From the cell containing the given text, extract its center point as (x, y) coordinate. 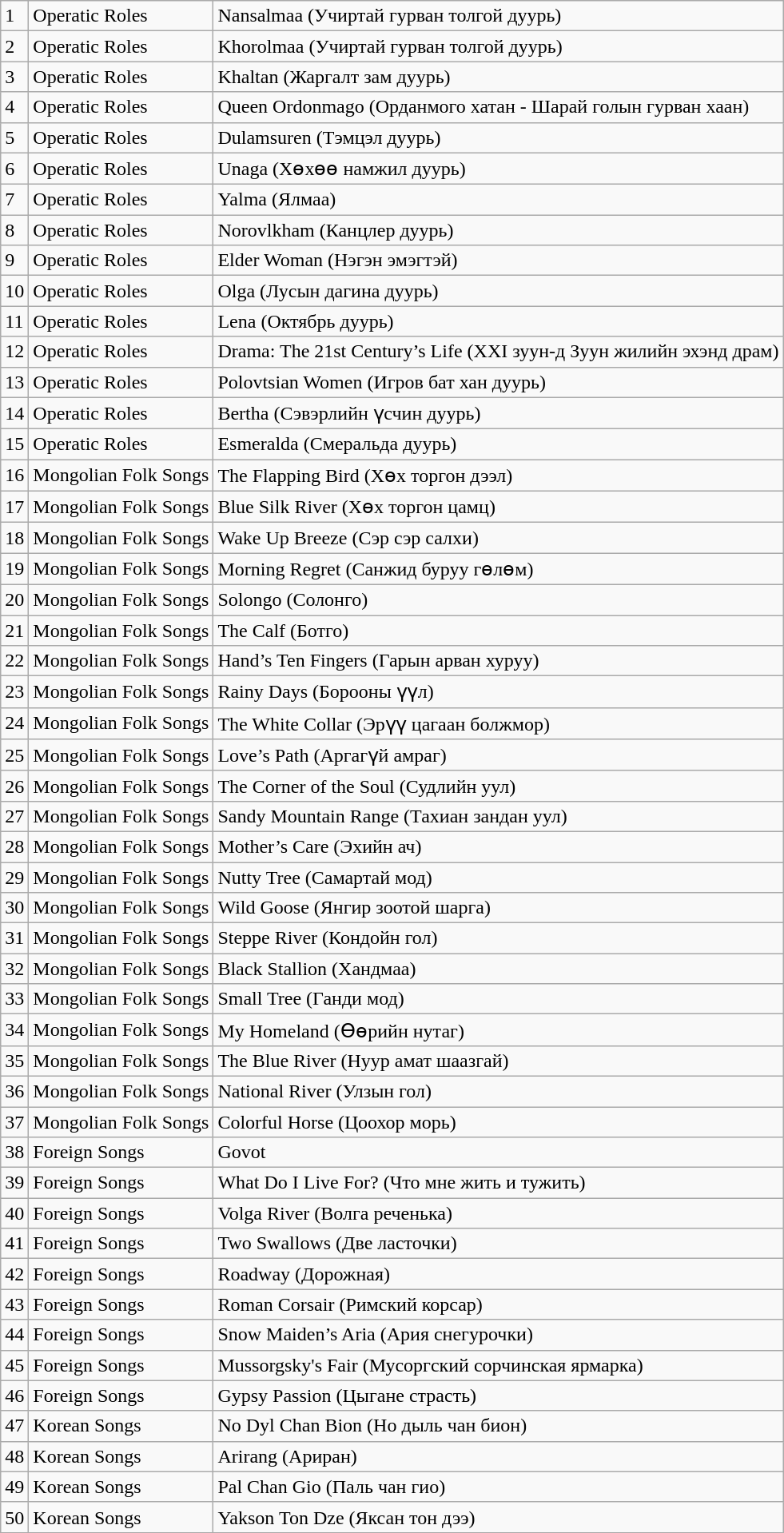
Yalma (Ялмаа) (499, 200)
13 (14, 382)
National River (Улзын гол) (499, 1091)
8 (14, 230)
26 (14, 786)
Wild Goose (Янгир зоотой шарга) (499, 908)
37 (14, 1121)
Steppe River (Кондойн гол) (499, 938)
19 (14, 569)
Colorful Horse (Цоохор морь) (499, 1121)
Volga River (Волга реченька) (499, 1213)
22 (14, 661)
41 (14, 1244)
33 (14, 999)
39 (14, 1183)
Queen Ordonmago (Орданмого хатан - Шарай голын гурван хаан) (499, 107)
Nutty Tree (Самартай мод) (499, 877)
Yakson Ton Dze (Яксан тон дээ) (499, 1517)
Solongo (Солонго) (499, 599)
28 (14, 846)
30 (14, 908)
Snow Maiden’s Aria (Ария снегурочки) (499, 1335)
38 (14, 1153)
2 (14, 46)
9 (14, 261)
Pal Chan Gio (Паль чан гио) (499, 1487)
Norovlkham (Канцлер дуурь) (499, 230)
The Calf (Ботго) (499, 631)
Nansalmaa (Учиртай гурван толгой дуурь) (499, 16)
7 (14, 200)
Gypsy Passion (Цыгане страсть) (499, 1396)
Esmeralda (Смеральда дуурь) (499, 444)
Khorolmaa (Учиртай гурван толгой дуурь) (499, 46)
Roman Corsair (Римский корсар) (499, 1304)
27 (14, 816)
6 (14, 169)
18 (14, 538)
Olga (Лусын дагина дуурь) (499, 291)
Black Stallion (Хандмаа) (499, 969)
What Do I Live For? (Что мне жить и тужить) (499, 1183)
49 (14, 1487)
29 (14, 877)
Hand’s Ten Fingers (Гарын арван хуруу) (499, 661)
Bertha (Сэвэрлийн үсчин дуурь) (499, 413)
The Corner of the Soul (Судлийн уул) (499, 786)
21 (14, 631)
No Dyl Chan Bion (Но дыль чан бион) (499, 1426)
Rainy Days (Борооны үүл) (499, 692)
36 (14, 1091)
Arirang (Ариран) (499, 1456)
Mother’s Care (Эхийн ач) (499, 846)
10 (14, 291)
31 (14, 938)
5 (14, 137)
Unaga (Хөхөө намжил дуурь) (499, 169)
35 (14, 1061)
Dulamsuren (Тэмцэл дуурь) (499, 137)
The White Collar (Эрүү цагаан болжмор) (499, 723)
34 (14, 1030)
Polovtsian Women (Игров бат хан дуурь) (499, 382)
25 (14, 755)
14 (14, 413)
Love’s Path (Аргагүй амраг) (499, 755)
Drama: The 21st Century’s Life (XXI зуун-д Зуун жилийн эхэнд драм) (499, 352)
16 (14, 476)
Small Tree (Ганди мод) (499, 999)
Morning Regret (Санжид буруу гөлөм) (499, 569)
Khaltan (Жаргалт зам дуурь) (499, 77)
47 (14, 1426)
Wake Up Breeze (Сэр сэр салхи) (499, 538)
45 (14, 1365)
Elder Woman (Нэгэн эмэгтэй) (499, 261)
1 (14, 16)
40 (14, 1213)
4 (14, 107)
17 (14, 507)
Blue Silk River (Хөх торгон цамц) (499, 507)
46 (14, 1396)
48 (14, 1456)
Lena (Октябрь дуурь) (499, 321)
Mussorgsky's Fair (Мусоргский сорчинская ярмарка) (499, 1365)
Roadway (Дорожная) (499, 1274)
12 (14, 352)
3 (14, 77)
24 (14, 723)
32 (14, 969)
My Homeland (Өөрийн нутаг) (499, 1030)
The Flapping Bird (Хөх торгон дээл) (499, 476)
44 (14, 1335)
Sandy Mountain Range (Тахиан зандан уул) (499, 816)
23 (14, 692)
43 (14, 1304)
15 (14, 444)
Govot (499, 1153)
42 (14, 1274)
11 (14, 321)
The Blue River (Нуур амат шаазгай) (499, 1061)
Two Swallows (Две ласточки) (499, 1244)
20 (14, 599)
50 (14, 1517)
